Provide the [X, Y] coordinate of the cell's center where the given text is located.  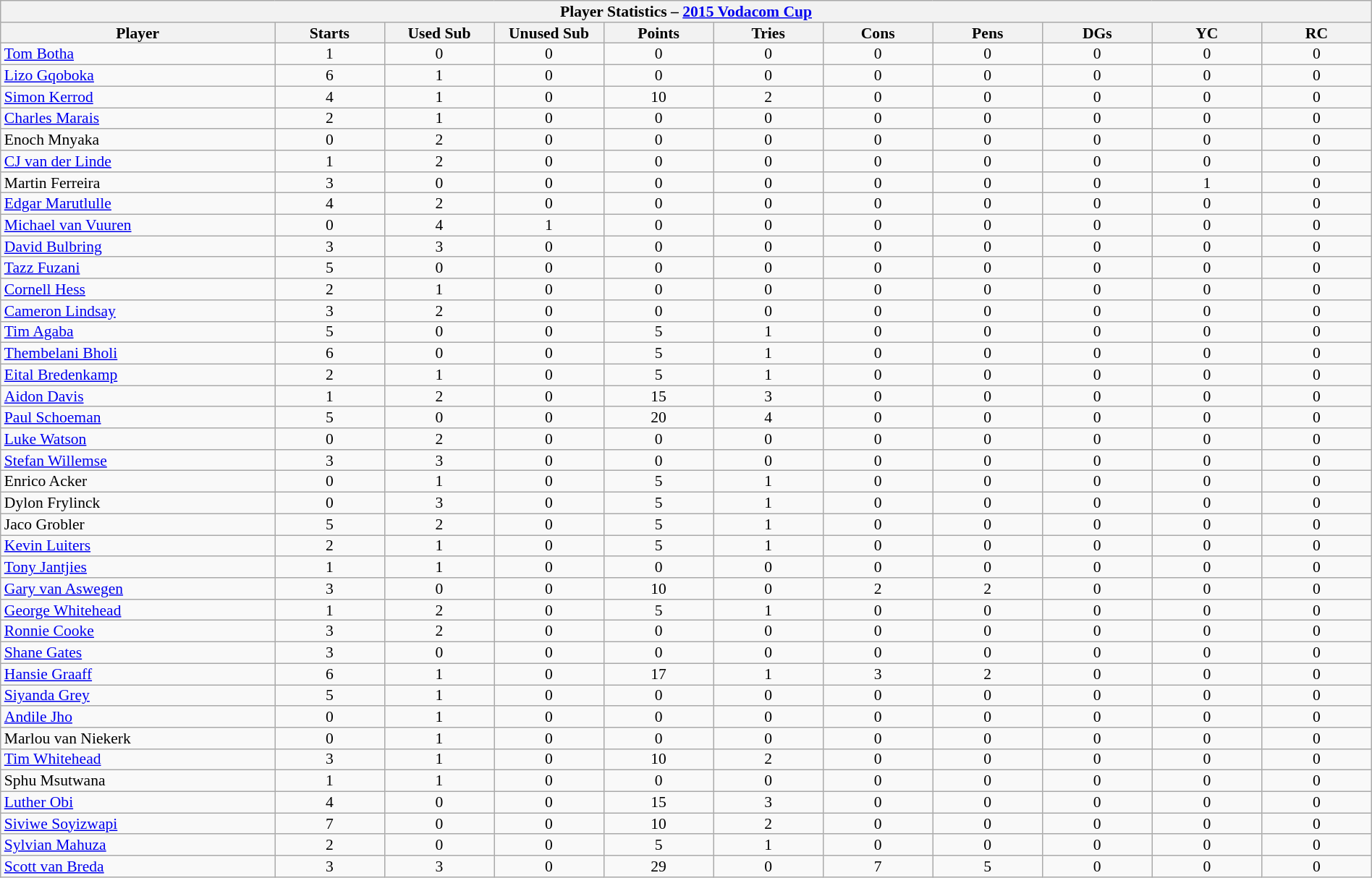
Tony Jantjies [137, 568]
Tries [768, 33]
Enoch Mnyaka [137, 140]
CJ van der Linde [137, 161]
Scott van Breda [137, 866]
Cameron Lindsay [137, 311]
Tim Agaba [137, 332]
29 [659, 866]
Eital Bredenkamp [137, 375]
Siviwe Soyizwapi [137, 824]
Enrico Acker [137, 482]
Used Sub [439, 33]
Cornell Hess [137, 289]
Jaco Grobler [137, 524]
RC [1317, 33]
Tim Whitehead [137, 760]
Unused Sub [549, 33]
Charles Marais [137, 119]
Player Statistics – 2015 Vodacom Cup [686, 12]
Cons [878, 33]
Lizo Gqoboka [137, 76]
Michael van Vuuren [137, 226]
Martin Ferreira [137, 183]
Points [659, 33]
Simon Kerrod [137, 97]
Dylon Frylinck [137, 503]
Shane Gates [137, 653]
Ronnie Cooke [137, 631]
Siyanda Grey [137, 696]
Sphu Msutwana [137, 781]
David Bulbring [137, 247]
Luther Obi [137, 803]
Gary van Aswegen [137, 589]
Starts [330, 33]
Kevin Luiters [137, 546]
Marlou van Niekerk [137, 738]
George Whitehead [137, 610]
Pens [988, 33]
DGs [1097, 33]
Andile Jho [137, 717]
20 [659, 418]
Stefan Willemse [137, 461]
Hansie Graaff [137, 674]
Edgar Marutlulle [137, 204]
Paul Schoeman [137, 418]
Tazz Fuzani [137, 268]
Player [137, 33]
17 [659, 674]
Luke Watson [137, 439]
Sylvian Mahuza [137, 845]
Thembelani Bholi [137, 354]
Tom Botha [137, 54]
Aidon Davis [137, 396]
YC [1207, 33]
